Provide the (X, Y) coordinate of the cell's center where the given text is located.  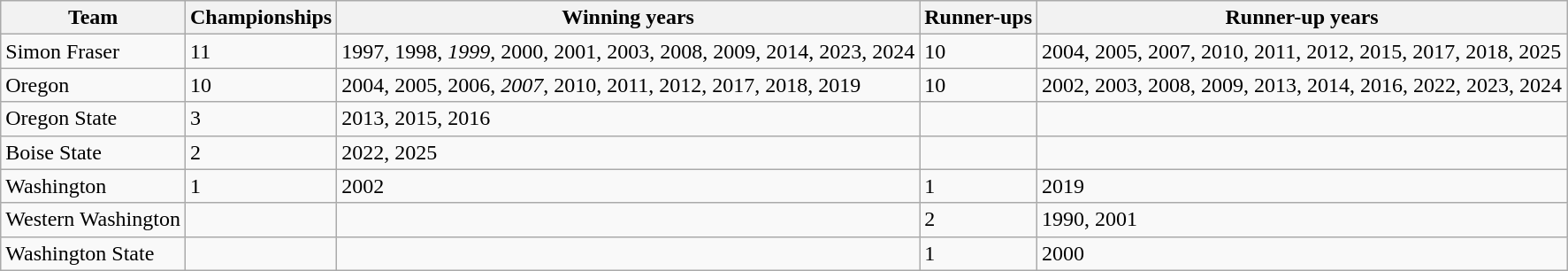
Washington State (94, 253)
2019 (1302, 186)
Simon Fraser (94, 51)
Team (94, 18)
3 (260, 119)
Washington (94, 186)
2002 (628, 186)
2004, 2005, 2006, 2007, 2010, 2011, 2012, 2017, 2018, 2019 (628, 85)
2013, 2015, 2016 (628, 119)
2022, 2025 (628, 152)
Boise State (94, 152)
Runner-ups (978, 18)
Oregon State (94, 119)
Oregon (94, 85)
Winning years (628, 18)
Championships (260, 18)
Runner-up years (1302, 18)
2000 (1302, 253)
1997, 1998, 1999, 2000, 2001, 2003, 2008, 2009, 2014, 2023, 2024 (628, 51)
11 (260, 51)
2004, 2005, 2007, 2010, 2011, 2012, 2015, 2017, 2018, 2025 (1302, 51)
Western Washington (94, 220)
2002, 2003, 2008, 2009, 2013, 2014, 2016, 2022, 2023, 2024 (1302, 85)
1990, 2001 (1302, 220)
